Determine the [X, Y] coordinate at the center of the cell enclosing the given text.  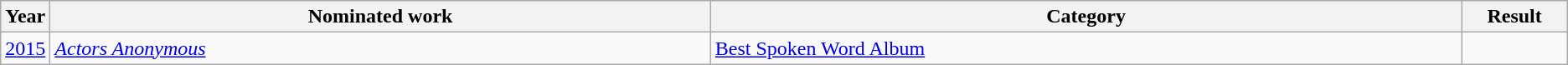
Actors Anonymous [380, 48]
Result [1514, 17]
Category [1086, 17]
2015 [25, 48]
Year [25, 17]
Nominated work [380, 17]
Best Spoken Word Album [1086, 48]
